Extract the [X, Y] coordinate from the center of the cell holding the provided text.  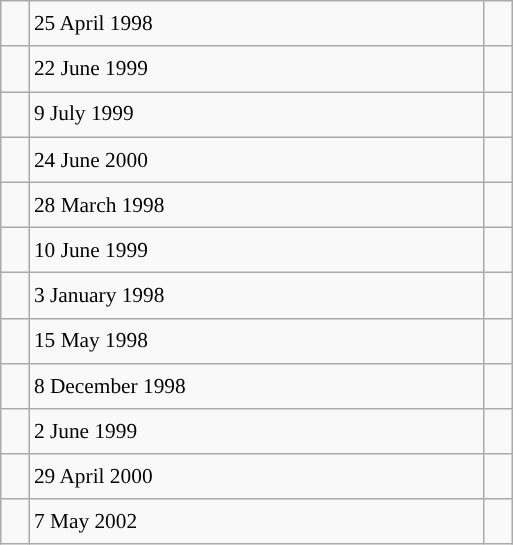
15 May 1998 [256, 340]
22 June 1999 [256, 68]
9 July 1999 [256, 114]
28 March 1998 [256, 204]
10 June 1999 [256, 250]
29 April 2000 [256, 476]
3 January 1998 [256, 296]
24 June 2000 [256, 160]
2 June 1999 [256, 432]
25 April 1998 [256, 24]
7 May 2002 [256, 522]
8 December 1998 [256, 386]
